Return [x, y] of the center of cell containing provided text 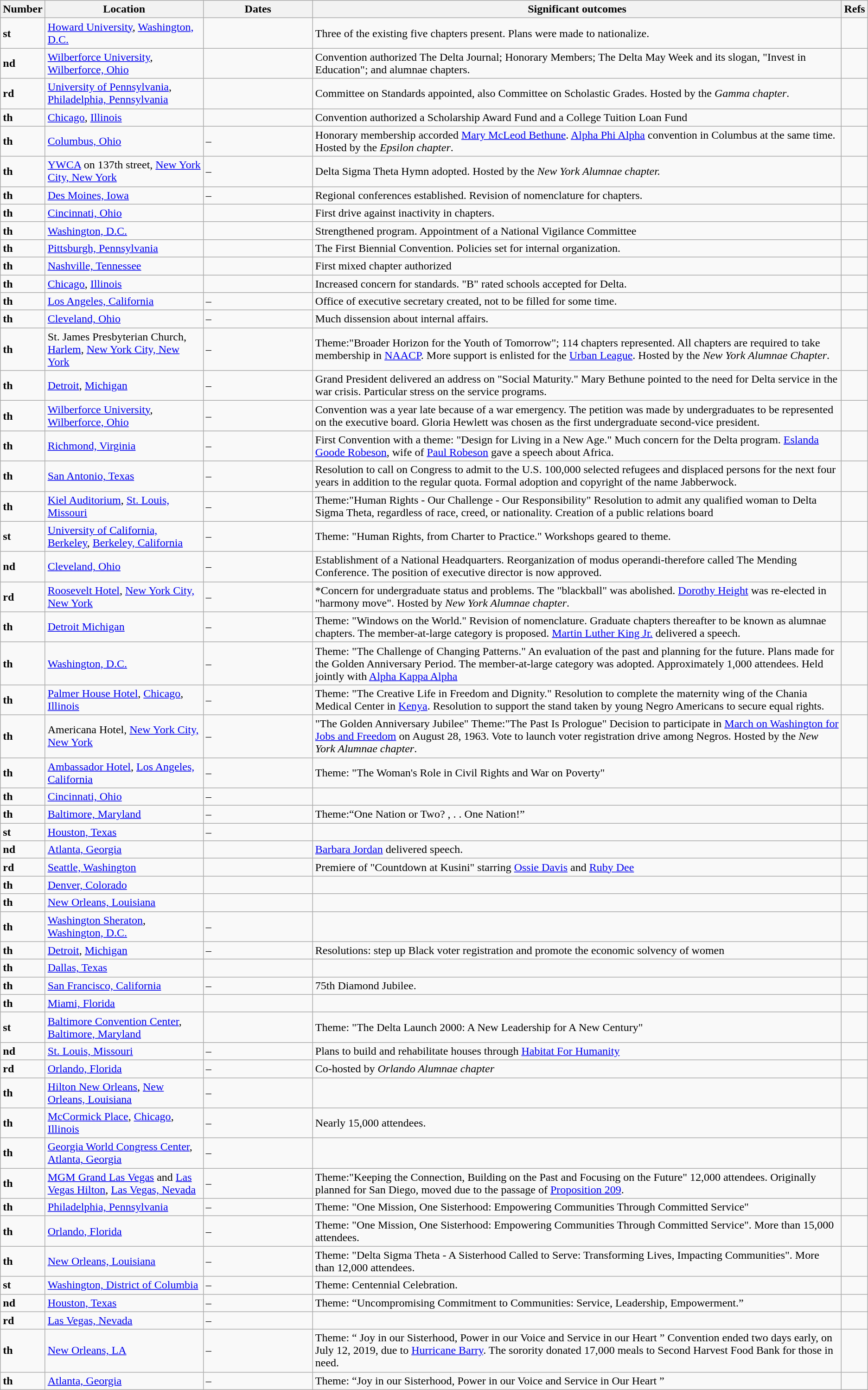
Delta Sigma Theta Hymn adopted. Hosted by the New York Alumnae chapter. [577, 172]
Hilton New Orleans, New Orleans, Louisiana [124, 1093]
Committee on Standards appointed, also Committee on Scholastic Grades. Hosted by the Gamma chapter. [577, 94]
MGM Grand Las Vegas and Las Vegas Hilton, Las Vegas, Nevada [124, 1184]
Office of executive secretary created, not to be filled for some time. [577, 301]
Dallas, Texas [124, 968]
McCormick Place, Chicago, Illinois [124, 1123]
Miami, Florida [124, 1003]
Palmer House Hotel, Chicago, Illinois [124, 699]
First mixed chapter authorized [577, 266]
Dates [258, 9]
Barbara Jordan delivered speech. [577, 850]
Strengthened program. Appointment of a National Vigilance Committee [577, 231]
St. Louis, Missouri [124, 1051]
Nashville, Tennessee [124, 266]
Significant outcomes [577, 9]
Number [23, 9]
Pittsburgh, Pennsylvania [124, 248]
University of California, Berkeley, Berkeley, California [124, 536]
Regional conferences established. Revision of nomenclature for chapters. [577, 195]
Location [124, 9]
Roosevelt Hotel, New York City, New York [124, 596]
Philadelphia, Pennsylvania [124, 1207]
Las Vegas, Nevada [124, 1320]
Co-hosted by Orlando Alumnae chapter [577, 1069]
New Orleans, LA [124, 1351]
Convention authorized The Delta Journal; Honorary Members; The Delta May Week and its slogan, "Invest in Education"; and alumnae chapters. [577, 63]
San Francisco, California [124, 986]
Resolutions: step up Black voter registration and promote the economic solvency of women [577, 950]
Ambassador Hotel, Los Angeles, California [124, 773]
Richmond, Virginia [124, 446]
Columbus, Ohio [124, 141]
YWCA on 137th street, New York City, New York [124, 172]
Seattle, Washington [124, 867]
Theme: "Delta Sigma Theta - A Sisterhood Called to Serve: Transforming Lives, Impacting Communities". More than 12,000 attendees. [577, 1262]
Americana Hotel, New York City, New York [124, 736]
Plans to build and rehabilitate houses through Habitat For Humanity [577, 1051]
Theme: “Uncompromising Commitment to Communities: Service, Leadership, Empowerment.” [577, 1303]
Much dissension about internal affairs. [577, 319]
Increased concern for standards. "B" rated schools accepted for Delta. [577, 283]
Baltimore, Maryland [124, 814]
Theme: “Joy in our Sisterhood, Power in our Voice and Service in Our Heart ” [577, 1381]
Des Moines, Iowa [124, 195]
Theme:“One Nation or Two? , . . One Nation!” [577, 814]
St. James Presbyterian Church, Harlem, New York City, New York [124, 349]
Theme: Centennial Celebration. [577, 1285]
Theme: "One Mission, One Sisterhood: Empowering Communities Through Committed Service". More than 15,000 attendees. [577, 1231]
Howard University, Washington, D.C. [124, 33]
San Antonio, Texas [124, 476]
75th Diamond Jubilee. [577, 986]
Washington Sheraton, Washington, D.C. [124, 927]
Theme: "One Mission, One Sisterhood: Empowering Communities Through Committed Service" [577, 1207]
Los Angeles, California [124, 301]
Detroit Michigan [124, 627]
Denver, Colorado [124, 885]
Premiere of "Countdown at Kusini" starring Ossie Davis and Ruby Dee [577, 867]
Nearly 15,000 attendees. [577, 1123]
Kiel Auditorium, St. Louis, Missouri [124, 506]
Theme: "The Woman's Role in Civil Rights and War on Poverty" [577, 773]
Refs [855, 9]
Theme: "Human Rights, from Charter to Practice." Workshops geared to theme. [577, 536]
Baltimore Convention Center, Baltimore, Maryland [124, 1027]
Georgia World Congress Center, Atlanta, Georgia [124, 1153]
Washington, District of Columbia [124, 1285]
Honorary membership accorded Mary McLeod Bethune. Alpha Phi Alpha convention in Columbus at the same time. Hosted by the Epsilon chapter. [577, 141]
Theme: "The Delta Launch 2000: A New Leadership for A New Century" [577, 1027]
University of Pennsylvania, Philadelphia, Pennsylvania [124, 94]
First drive against inactivity in chapters. [577, 213]
The First Biennial Convention. Policies set for internal organization. [577, 248]
Convention authorized a Scholarship Award Fund and a College Tuition Loan Fund [577, 117]
Three of the existing five chapters present. Plans were made to nationalize. [577, 33]
